For the text-containing cell, return its midpoint in (X, Y) coordinate format. 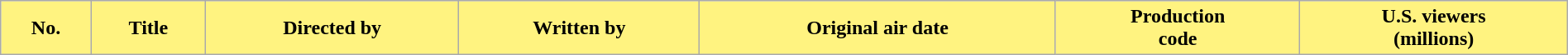
Productioncode (1178, 28)
Written by (579, 28)
No. (46, 28)
Original air date (878, 28)
Directed by (332, 28)
Title (148, 28)
U.S. viewers(millions) (1434, 28)
